Pinpoint the cell where the given text exists, returning its (X, Y) midpoint coordinate. 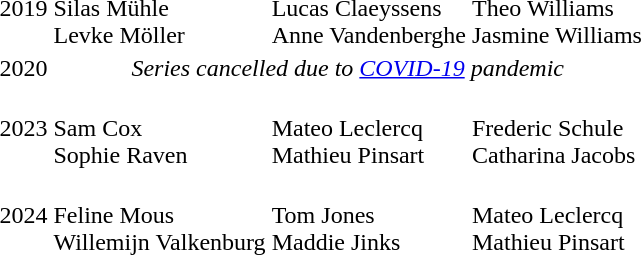
Sam CoxSophie Raven (160, 128)
Mateo LeclercqMathieu Pinsart (368, 128)
